Locate the cell with the specified text and output its (X, Y) center coordinate. 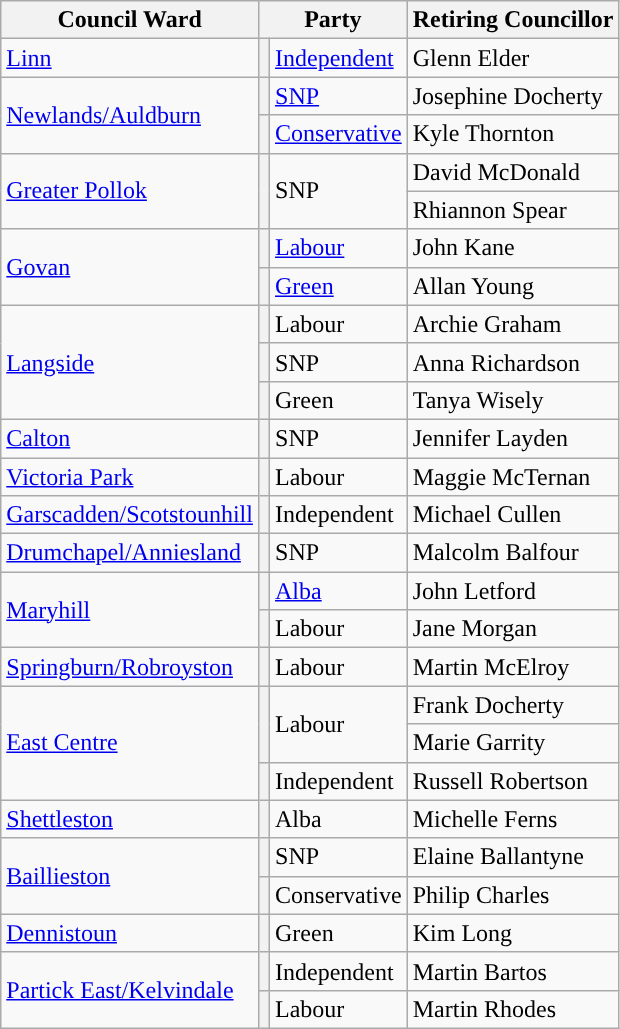
Garscadden/Scotstounhill (130, 515)
Retiring Councillor (513, 20)
Russell Robertson (513, 781)
Martin McElroy (513, 667)
Michael Cullen (513, 515)
Marie Garrity (513, 743)
Rhiannon Spear (513, 210)
David McDonald (513, 172)
Maggie McTernan (513, 477)
John Kane (513, 248)
Council Ward (130, 20)
Newlands/Auldburn (130, 115)
John Letford (513, 591)
Drumchapel/Anniesland (130, 553)
Govan (130, 267)
Allan Young (513, 286)
Martin Rhodes (513, 1009)
Malcolm Balfour (513, 553)
Langside (130, 362)
Josephine Docherty (513, 96)
Martin Bartos (513, 971)
Springburn/Robroyston (130, 667)
Elaine Ballantyne (513, 857)
Kim Long (513, 933)
Glenn Elder (513, 58)
Kyle Thornton (513, 134)
Tanya Wisely (513, 400)
Greater Pollok (130, 191)
Jane Morgan (513, 629)
Linn (130, 58)
Archie Graham (513, 324)
Victoria Park (130, 477)
Baillieston (130, 876)
Party (332, 20)
Frank Docherty (513, 705)
Michelle Ferns (513, 819)
Calton (130, 438)
Shettleston (130, 819)
Anna Richardson (513, 362)
Partick East/Kelvindale (130, 990)
Jennifer Layden (513, 438)
East Centre (130, 743)
Maryhill (130, 610)
Philip Charles (513, 895)
Dennistoun (130, 933)
